Search for the cell housing the specified text and yield its (X, Y) center coordinate. 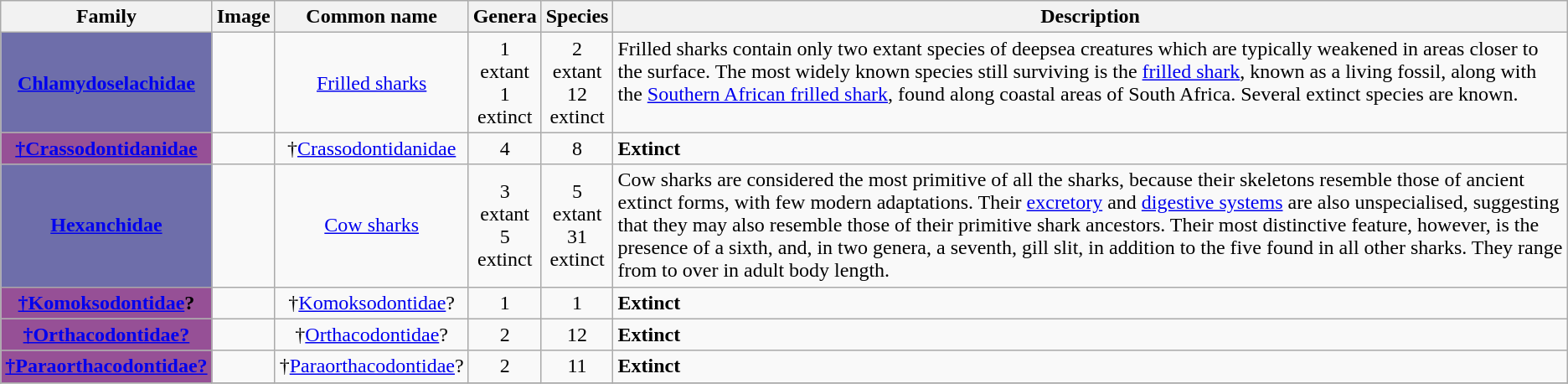
2extant12extinct (577, 82)
Genera (504, 17)
3extant5extinct (504, 226)
8 (577, 148)
Image (243, 17)
4 (504, 148)
1extant1extinct (504, 82)
12 (577, 335)
Family (106, 17)
11 (577, 366)
Cow sharks (372, 226)
Description (1091, 17)
Frilled sharks (372, 82)
5extant31extinct (577, 226)
Common name (372, 17)
Hexanchidae (106, 226)
Chlamydoselachidae (106, 82)
Species (577, 17)
